Find where the given text appears and provide that cell's center as [X, Y] coordinate. 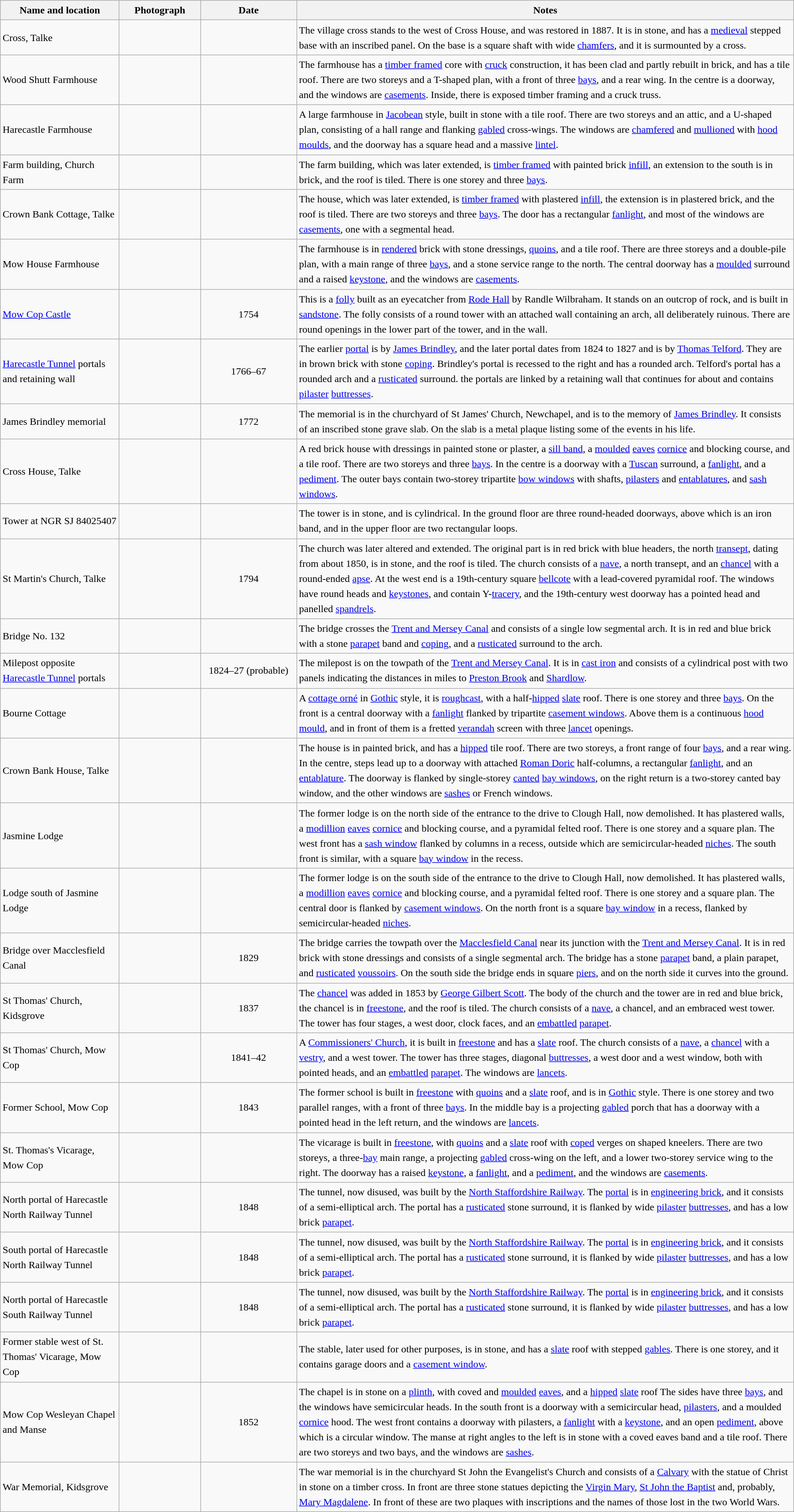
1843 [249, 1108]
Tower at NGR SJ 84025407 [60, 521]
James Brindley memorial [60, 421]
Photograph [160, 10]
Cross House, Talke [60, 471]
1852 [249, 1422]
Former School, Mow Cop [60, 1108]
Farm building, Church Farm [60, 172]
Bourne Cottage [60, 713]
1766–67 [249, 371]
St. Thomas's Vicarage, Mow Cop [60, 1157]
Lodge south of Jasmine Lodge [60, 901]
St Thomas' Church, Mow Cop [60, 1057]
South portal of Harecastle North Railway Tunnel [60, 1257]
1829 [249, 958]
1824–27 (probable) [249, 671]
Former stable west of St. Thomas' Vicarage, Mow Cop [60, 1357]
Name and location [60, 10]
Crown Bank Cottage, Talke [60, 215]
Notes [545, 10]
Cross, Talke [60, 38]
Milepost opposite Harecastle Tunnel portals [60, 671]
1837 [249, 1008]
War Memorial, Kidsgrove [60, 1487]
1772 [249, 421]
St Thomas' Church, Kidsgrove [60, 1008]
Mow Cop Wesleyan Chapel and Manse [60, 1422]
1754 [249, 314]
Harecastle Tunnel portals and retaining wall [60, 371]
Bridge No. 132 [60, 636]
North portal of Harecastle North Railway Tunnel [60, 1207]
Harecastle Farmhouse [60, 130]
Date [249, 10]
Mow House Farmhouse [60, 264]
St Martin's Church, Talke [60, 579]
Jasmine Lodge [60, 835]
Crown Bank House, Talke [60, 771]
Bridge over Macclesfield Canal [60, 958]
Wood Shutt Farmhouse [60, 80]
Mow Cop Castle [60, 314]
North portal of Harecastle South Railway Tunnel [60, 1307]
1794 [249, 579]
1841–42 [249, 1057]
